Output the (X, Y) coordinate of the center of the cell containing the given text.  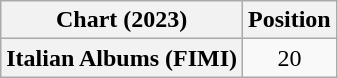
20 (290, 58)
Chart (2023) (122, 20)
Position (290, 20)
Italian Albums (FIMI) (122, 58)
